For the text-containing cell, return its midpoint in [X, Y] coordinate format. 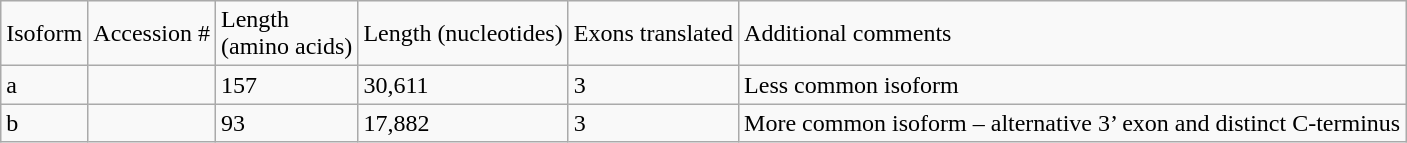
30,611 [463, 85]
Isoform [44, 34]
Accession # [152, 34]
b [44, 123]
93 [287, 123]
Less common isoform [1072, 85]
a [44, 85]
157 [287, 85]
17,882 [463, 123]
Length(amino acids) [287, 34]
Length (nucleotides) [463, 34]
Additional comments [1072, 34]
More common isoform – alternative 3’ exon and distinct C-terminus [1072, 123]
Exons translated [653, 34]
